For the text-containing cell, return its midpoint in (x, y) coordinate format. 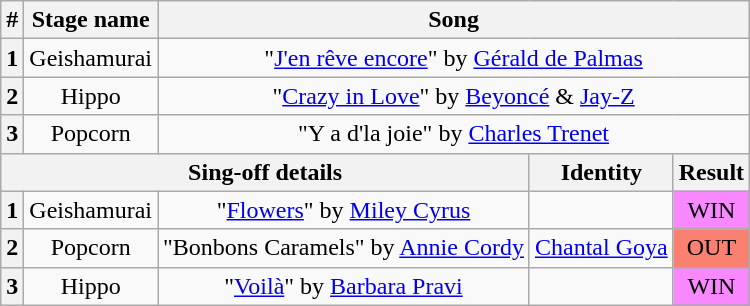
"Voilà" by Barbara Pravi (344, 286)
Song (454, 20)
"Bonbons Caramels" by Annie Cordy (344, 248)
Sing-off details (266, 172)
Stage name (91, 20)
OUT (711, 248)
Identity (601, 172)
"Flowers" by Miley Cyrus (344, 210)
Chantal Goya (601, 248)
"Y a d'la joie" by Charles Trenet (454, 134)
"Crazy in Love" by Beyoncé & Jay-Z (454, 96)
Result (711, 172)
"J'en rêve encore" by Gérald de Palmas (454, 58)
# (12, 20)
